Find where the given text appears and provide that cell's center as (X, Y) coordinate. 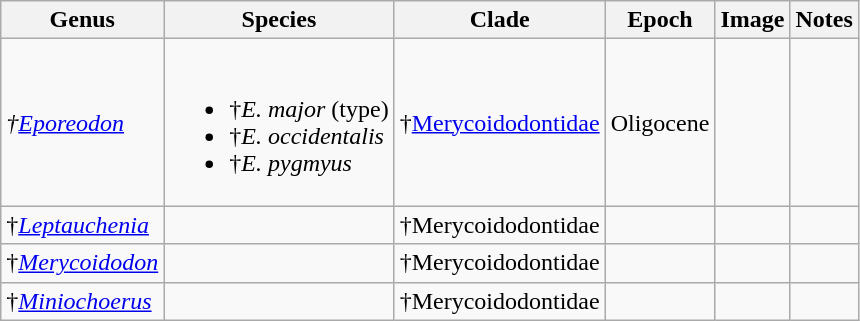
†Leptauchenia (82, 225)
†Miniochoerus (82, 301)
Clade (500, 20)
Oligocene (660, 122)
Species (279, 20)
Genus (82, 20)
Notes (824, 20)
Image (752, 20)
†Merycoidodon (82, 263)
†Eporeodon (82, 122)
Epoch (660, 20)
†E. major (type)†E. occidentalis†E. pygmyus (279, 122)
